Extract the [x, y] coordinate from the center of the cell holding the provided text.  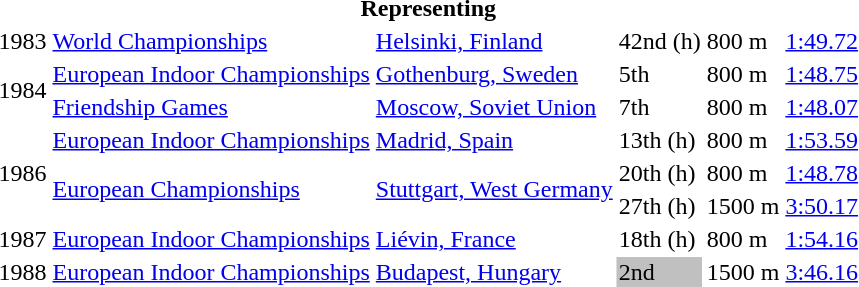
20th (h) [660, 173]
18th (h) [660, 239]
Madrid, Spain [494, 140]
Budapest, Hungary [494, 272]
42nd (h) [660, 41]
World Championships [211, 41]
European Championships [211, 190]
13th (h) [660, 140]
2nd [660, 272]
Gothenburg, Sweden [494, 74]
5th [660, 74]
Moscow, Soviet Union [494, 107]
Helsinki, Finland [494, 41]
Liévin, France [494, 239]
7th [660, 107]
Friendship Games [211, 107]
27th (h) [660, 206]
Stuttgart, West Germany [494, 190]
